Capture the cell that displays the provided text and extract its (x, y) central coordinate. 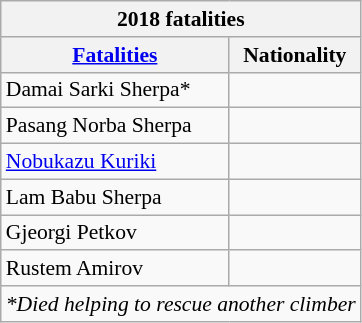
Lam Babu Sherpa (115, 197)
Gjeorgi Petkov (115, 233)
*Died helping to rescue another climber (181, 304)
Damai Sarki Sherpa* (115, 90)
Fatalities (115, 55)
Nobukazu Kuriki (115, 162)
Nationality (295, 55)
2018 fatalities (181, 19)
Rustem Amirov (115, 269)
Pasang Norba Sherpa (115, 126)
